Scan for the cell matching the given text and deliver its (X, Y) coordinate at center. 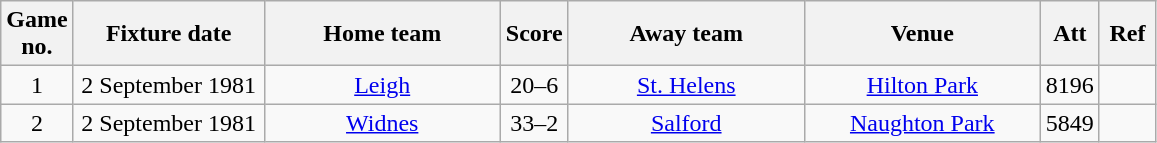
Fixture date (168, 34)
20–6 (534, 85)
Venue (922, 34)
2 (37, 123)
Away team (686, 34)
Att (1070, 34)
33–2 (534, 123)
Hilton Park (922, 85)
Ref (1127, 34)
Game no. (37, 34)
1 (37, 85)
5849 (1070, 123)
St. Helens (686, 85)
Naughton Park (922, 123)
Home team (382, 34)
Score (534, 34)
Widnes (382, 123)
Salford (686, 123)
Leigh (382, 85)
8196 (1070, 85)
